Search for the cell housing the specified text and yield its (X, Y) center coordinate. 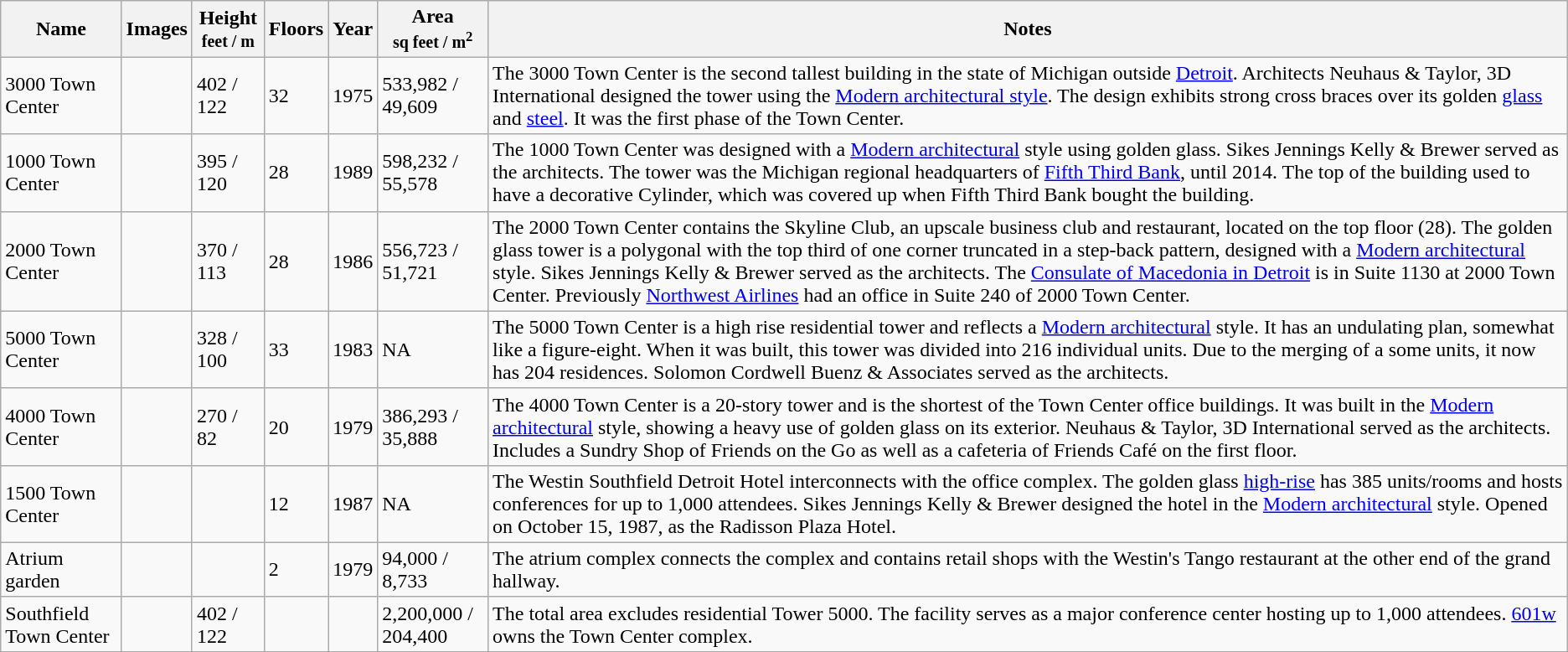
Heightfeet / m (228, 28)
556,723 / 51,721 (433, 261)
Images (157, 28)
1989 (353, 173)
1983 (353, 349)
1986 (353, 261)
Areasq feet / m2 (433, 28)
94,000 / 8,733 (433, 570)
2000 Town Center (61, 261)
370 / 113 (228, 261)
1987 (353, 504)
386,293 / 35,888 (433, 427)
20 (296, 427)
Name (61, 28)
The atrium complex connects the complex and contains retail shops with the Westin's Tango restaurant at the other end of the grand hallway. (1029, 570)
4000 Town Center (61, 427)
3000 Town Center (61, 96)
Southfield Town Center (61, 624)
598,232 / 55,578 (433, 173)
Year (353, 28)
32 (296, 96)
1975 (353, 96)
12 (296, 504)
Floors (296, 28)
1000 Town Center (61, 173)
2 (296, 570)
1500 Town Center (61, 504)
270 / 82 (228, 427)
5000 Town Center (61, 349)
Atrium garden (61, 570)
395 / 120 (228, 173)
533,982 / 49,609 (433, 96)
Notes (1029, 28)
33 (296, 349)
2,200,000 / 204,400 (433, 624)
328 / 100 (228, 349)
